Output the (x, y) coordinate of the center of the cell containing the given text.  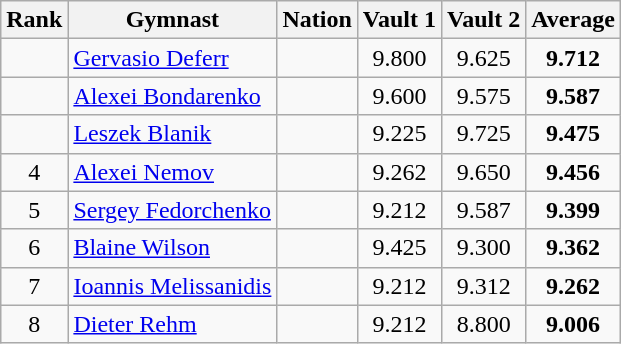
5 (34, 210)
9.575 (484, 96)
Rank (34, 20)
Vault 2 (484, 20)
Average (574, 20)
9.725 (484, 134)
Nation (317, 20)
Alexei Bondarenko (172, 96)
9.456 (574, 172)
8 (34, 324)
8.800 (484, 324)
9.362 (574, 248)
9.600 (399, 96)
9.625 (484, 58)
9.300 (484, 248)
Sergey Fedorchenko (172, 210)
4 (34, 172)
Gymnast (172, 20)
Leszek Blanik (172, 134)
Dieter Rehm (172, 324)
9.425 (399, 248)
9.650 (484, 172)
Blaine Wilson (172, 248)
9.006 (574, 324)
Vault 1 (399, 20)
9.225 (399, 134)
9.475 (574, 134)
9.800 (399, 58)
6 (34, 248)
9.712 (574, 58)
Gervasio Deferr (172, 58)
Ioannis Melissanidis (172, 286)
Alexei Nemov (172, 172)
9.399 (574, 210)
9.312 (484, 286)
7 (34, 286)
